Extract the [x, y] coordinate from the center of the cell holding the provided text.  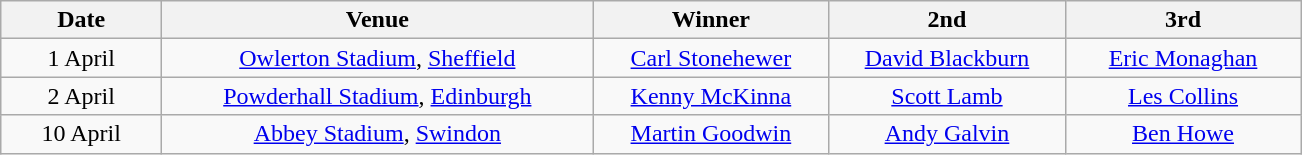
Scott Lamb [947, 96]
Venue [378, 20]
Eric Monaghan [1183, 58]
Martin Goodwin [711, 134]
David Blackburn [947, 58]
2 April [82, 96]
Owlerton Stadium, Sheffield [378, 58]
Andy Galvin [947, 134]
10 April [82, 134]
Kenny McKinna [711, 96]
Powderhall Stadium, Edinburgh [378, 96]
1 April [82, 58]
3rd [1183, 20]
2nd [947, 20]
Date [82, 20]
Carl Stonehewer [711, 58]
Winner [711, 20]
Ben Howe [1183, 134]
Les Collins [1183, 96]
Abbey Stadium, Swindon [378, 134]
